From the cell containing the given text, extract its center point as [x, y] coordinate. 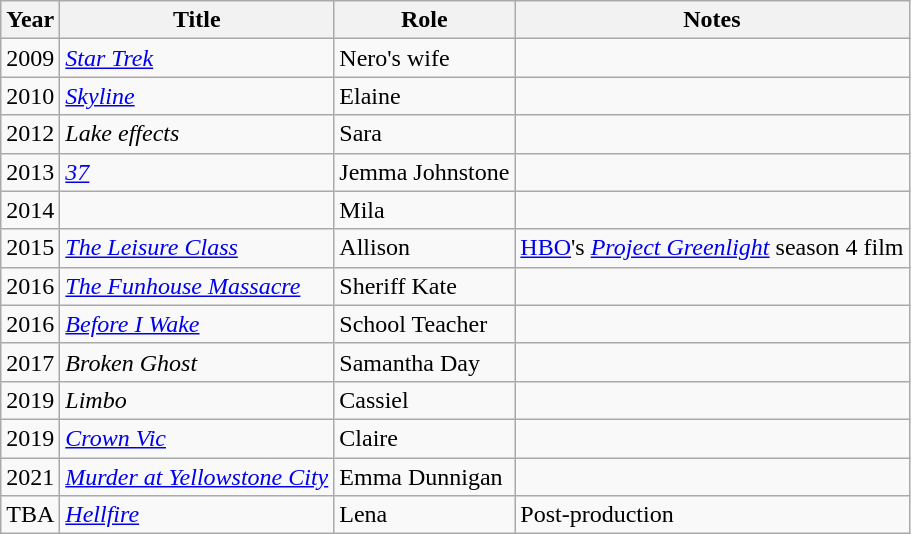
2017 [30, 362]
TBA [30, 515]
2021 [30, 477]
Limbo [197, 400]
Star Trek [197, 58]
Emma Dunnigan [424, 477]
Cassiel [424, 400]
Jemma Johnstone [424, 172]
HBO's Project Greenlight season 4 film [712, 248]
Title [197, 20]
The Leisure Class [197, 248]
Skyline [197, 96]
Post-production [712, 515]
Role [424, 20]
Murder at Yellowstone City [197, 477]
Mila [424, 210]
Hellfire [197, 515]
Lake effects [197, 134]
Elaine [424, 96]
Sheriff Kate [424, 286]
2012 [30, 134]
2009 [30, 58]
2014 [30, 210]
Before I Wake [197, 324]
Crown Vic [197, 438]
Broken Ghost [197, 362]
The Funhouse Massacre [197, 286]
2013 [30, 172]
37 [197, 172]
Nero's wife [424, 58]
Year [30, 20]
Sara [424, 134]
Samantha Day [424, 362]
Notes [712, 20]
School Teacher [424, 324]
Allison [424, 248]
2010 [30, 96]
Claire [424, 438]
Lena [424, 515]
2015 [30, 248]
